From the cell containing the given text, extract its center point as (X, Y) coordinate. 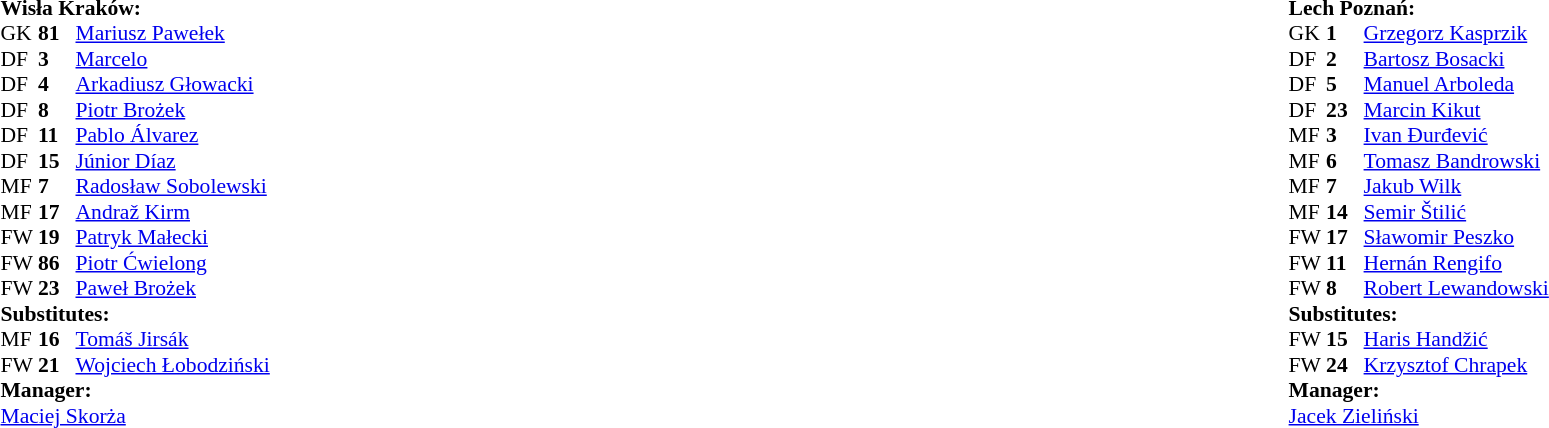
24 (1345, 365)
Sławomir Peszko (1456, 237)
21 (57, 365)
81 (57, 33)
Marcelo (173, 59)
Robert Lewandowski (1456, 289)
Tomasz Bandrowski (1456, 161)
Semir Štilić (1456, 212)
14 (1345, 212)
6 (1345, 161)
Krzysztof Chrapek (1456, 365)
Wojciech Łobodziński (173, 365)
Jakub Wilk (1456, 187)
Haris Handžić (1456, 339)
16 (57, 339)
Marcin Kikut (1456, 110)
Mariusz Pawełek (173, 33)
Bartosz Bosacki (1456, 59)
2 (1345, 59)
4 (57, 85)
Andraž Kirm (173, 212)
Paweł Brożek (173, 289)
19 (57, 237)
1 (1345, 33)
Piotr Ćwielong (173, 263)
Arkadiusz Głowacki (173, 85)
Patryk Małecki (173, 237)
86 (57, 263)
5 (1345, 85)
Ivan Đurđević (1456, 135)
Júnior Díaz (173, 161)
Piotr Brożek (173, 110)
Hernán Rengifo (1456, 263)
Radosław Sobolewski (173, 187)
Manuel Arboleda (1456, 85)
Tomáš Jirsák (173, 339)
Pablo Álvarez (173, 135)
Grzegorz Kasprzik (1456, 33)
